Pinpoint the cell where the given text exists, returning its [x, y] midpoint coordinate. 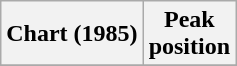
Chart (1985) [72, 34]
Peakposition [189, 34]
